Pinpoint the cell where the given text exists, returning its [x, y] midpoint coordinate. 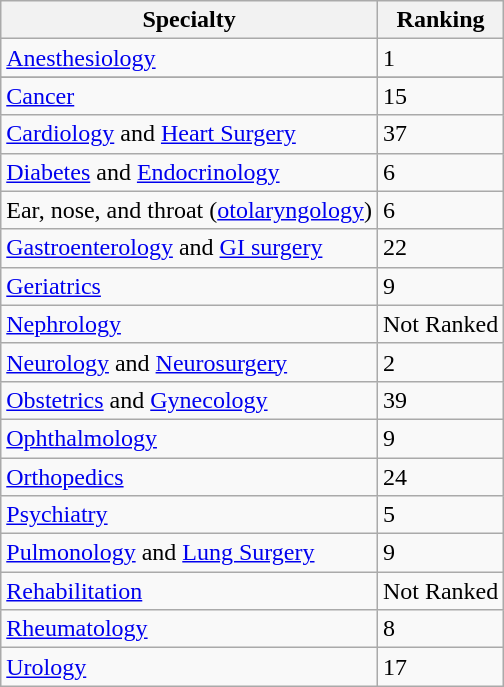
37 [440, 134]
Cardiology and Heart Surgery [190, 134]
Pulmonology and Lung Surgery [190, 553]
39 [440, 400]
Rehabilitation [190, 591]
Gastroenterology and GI surgery [190, 248]
5 [440, 515]
Geriatrics [190, 286]
Cancer [190, 96]
8 [440, 629]
Diabetes and Endocrinology [190, 172]
Ophthalmology [190, 438]
Psychiatry [190, 515]
Orthopedics [190, 477]
Obstetrics and Gynecology [190, 400]
Neurology and Neurosurgery [190, 362]
2 [440, 362]
Nephrology [190, 324]
Specialty [190, 20]
Ear, nose, and throat (otolaryngology) [190, 210]
24 [440, 477]
1 [440, 58]
22 [440, 248]
15 [440, 96]
Anesthesiology [190, 58]
17 [440, 667]
Rheumatology [190, 629]
Ranking [440, 20]
Urology [190, 667]
